From the cell containing the given text, extract its center point as [x, y] coordinate. 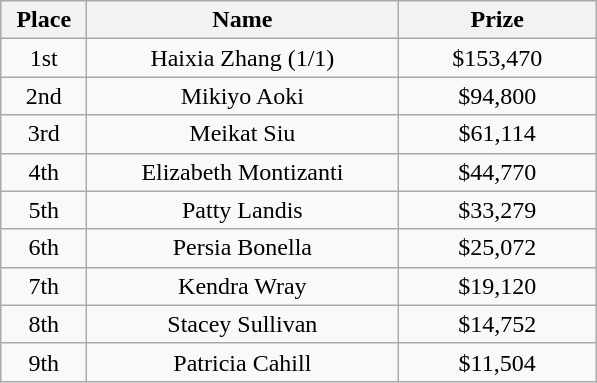
9th [44, 362]
Patricia Cahill [242, 362]
$44,770 [498, 172]
$61,114 [498, 134]
$11,504 [498, 362]
Mikiyo Aoki [242, 96]
3rd [44, 134]
Patty Landis [242, 210]
$153,470 [498, 58]
Persia Bonella [242, 248]
5th [44, 210]
Place [44, 20]
Kendra Wray [242, 286]
Haixia Zhang (1/1) [242, 58]
Elizabeth Montizanti [242, 172]
4th [44, 172]
$33,279 [498, 210]
$14,752 [498, 324]
Stacey Sullivan [242, 324]
1st [44, 58]
6th [44, 248]
2nd [44, 96]
$25,072 [498, 248]
$19,120 [498, 286]
Prize [498, 20]
8th [44, 324]
$94,800 [498, 96]
Name [242, 20]
Meikat Siu [242, 134]
7th [44, 286]
